Provide the (x, y) coordinate of the cell's center where the given text is located.  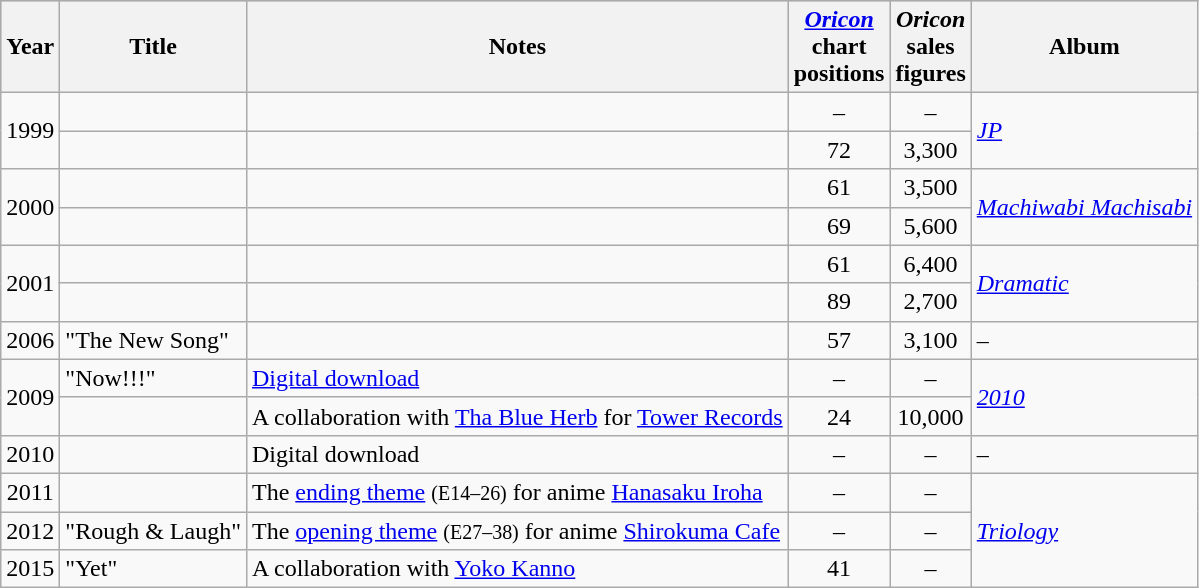
JP (1084, 131)
3,100 (930, 340)
Album (1084, 47)
69 (839, 226)
10,000 (930, 416)
5,600 (930, 226)
89 (839, 302)
6,400 (930, 264)
2012 (30, 531)
41 (839, 569)
Year (30, 47)
3,500 (930, 188)
The opening theme (E27–38) for anime Shirokuma Cafe (517, 531)
Notes (517, 47)
3,300 (930, 150)
1999 (30, 131)
2009 (30, 397)
Triology (1084, 530)
Title (154, 47)
24 (839, 416)
57 (839, 340)
Oriconchartpositions (839, 47)
2006 (30, 340)
A collaboration with Yoko Kanno (517, 569)
"Rough & Laugh" (154, 531)
2011 (30, 492)
2,700 (930, 302)
"Now!!!" (154, 378)
Dramatic (1084, 283)
2015 (30, 569)
2000 (30, 207)
"The New Song" (154, 340)
Machiwabi Machisabi (1084, 207)
A collaboration with Tha Blue Herb for Tower Records (517, 416)
Oriconsalesfigures (930, 47)
"Yet" (154, 569)
The ending theme (E14–26) for anime Hanasaku Iroha (517, 492)
72 (839, 150)
2001 (30, 283)
